Extract the (X, Y) coordinate from the center of the cell holding the provided text.  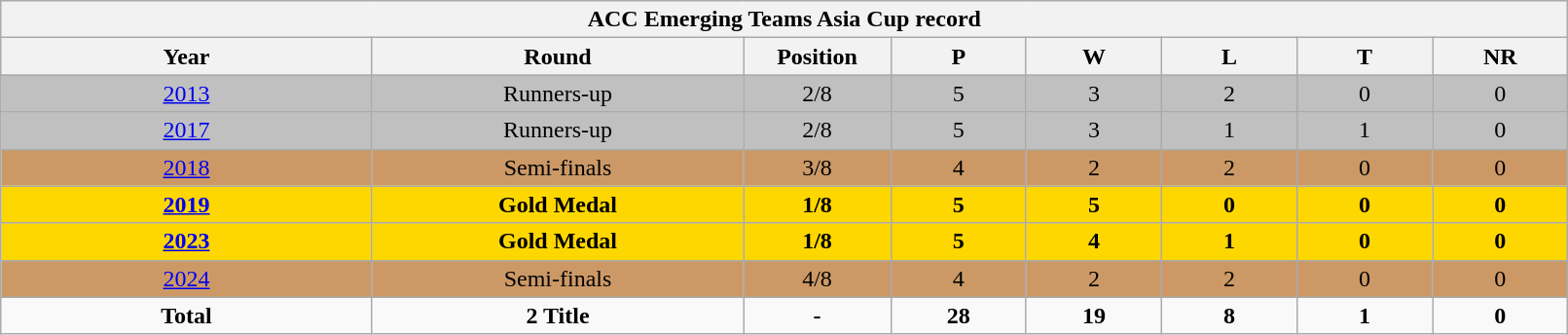
4/8 (818, 279)
2 Title (558, 316)
28 (958, 316)
L (1228, 56)
ACC Emerging Teams Asia Cup record (784, 19)
Year (187, 56)
8 (1228, 316)
Position (818, 56)
2013 (187, 93)
2019 (187, 205)
Round (558, 56)
- (818, 316)
T (1365, 56)
2023 (187, 242)
2018 (187, 167)
19 (1094, 316)
2024 (187, 279)
W (1094, 56)
NR (1501, 56)
2017 (187, 130)
P (958, 56)
3/8 (818, 167)
Total (187, 316)
